Return [x, y] of the center of cell containing provided text 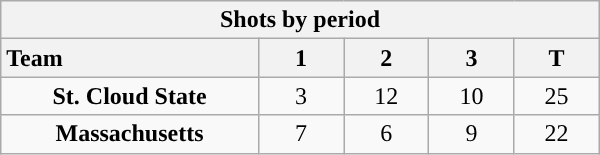
Shots by period [300, 20]
2 [386, 58]
22 [556, 134]
12 [386, 96]
T [556, 58]
9 [472, 134]
1 [300, 58]
Team [130, 58]
6 [386, 134]
10 [472, 96]
25 [556, 96]
Massachusetts [130, 134]
St. Cloud State [130, 96]
7 [300, 134]
